Pinpoint the cell where the given text exists, returning its [x, y] midpoint coordinate. 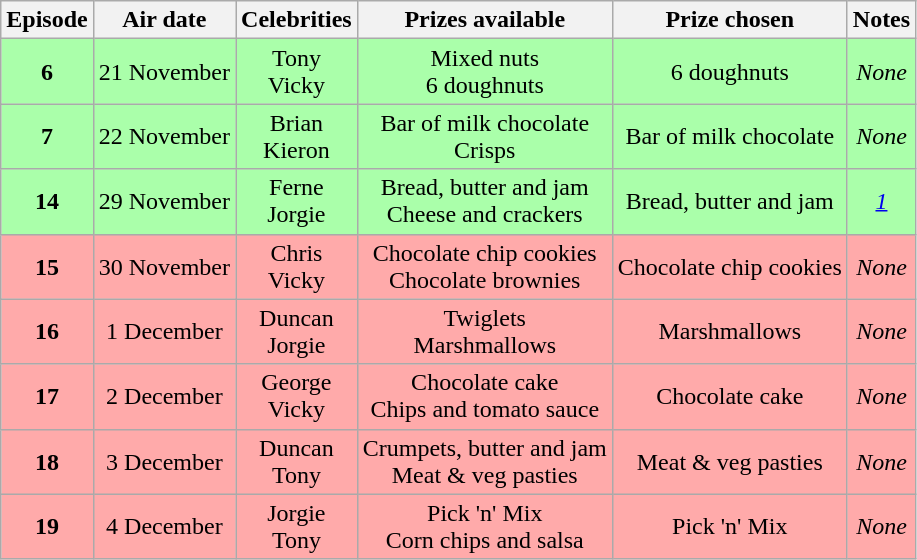
14 [47, 202]
6 doughnuts [730, 72]
DuncanJorgie [297, 332]
Chocolate cake [730, 396]
Pick 'n' MixCorn chips and salsa [484, 526]
7 [47, 136]
Meat & veg pasties [730, 462]
Chocolate cakeChips and tomato sauce [484, 396]
FerneJorgie [297, 202]
JorgieTony [297, 526]
Bread, butter and jamCheese and crackers [484, 202]
1 [881, 202]
3 December [164, 462]
19 [47, 526]
BrianKieron [297, 136]
Air date [164, 20]
ChrisVicky [297, 266]
Prize chosen [730, 20]
Chocolate chip cookies [730, 266]
Episode [47, 20]
Bread, butter and jam [730, 202]
1 December [164, 332]
22 November [164, 136]
Celebrities [297, 20]
DuncanTony [297, 462]
Prizes available [484, 20]
TonyVicky [297, 72]
Pick 'n' Mix [730, 526]
29 November [164, 202]
Marshmallows [730, 332]
Chocolate chip cookiesChocolate brownies [484, 266]
2 December [164, 396]
GeorgeVicky [297, 396]
TwigletsMarshmallows [484, 332]
Bar of milk chocolate [730, 136]
15 [47, 266]
Crumpets, butter and jamMeat & veg pasties [484, 462]
21 November [164, 72]
Notes [881, 20]
30 November [164, 266]
Bar of milk chocolateCrisps [484, 136]
16 [47, 332]
6 [47, 72]
17 [47, 396]
4 December [164, 526]
18 [47, 462]
Mixed nuts6 doughnuts [484, 72]
